Return [X, Y] of the center of cell containing provided text 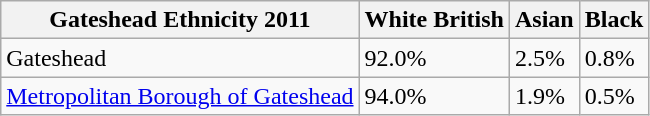
2.5% [544, 58]
0.5% [614, 96]
Gateshead [180, 58]
94.0% [434, 96]
Metropolitan Borough of Gateshead [180, 96]
Gateshead Ethnicity 2011 [180, 20]
White British [434, 20]
Black [614, 20]
0.8% [614, 58]
92.0% [434, 58]
1.9% [544, 96]
Asian [544, 20]
